For the text-containing cell, return its midpoint in [x, y] coordinate format. 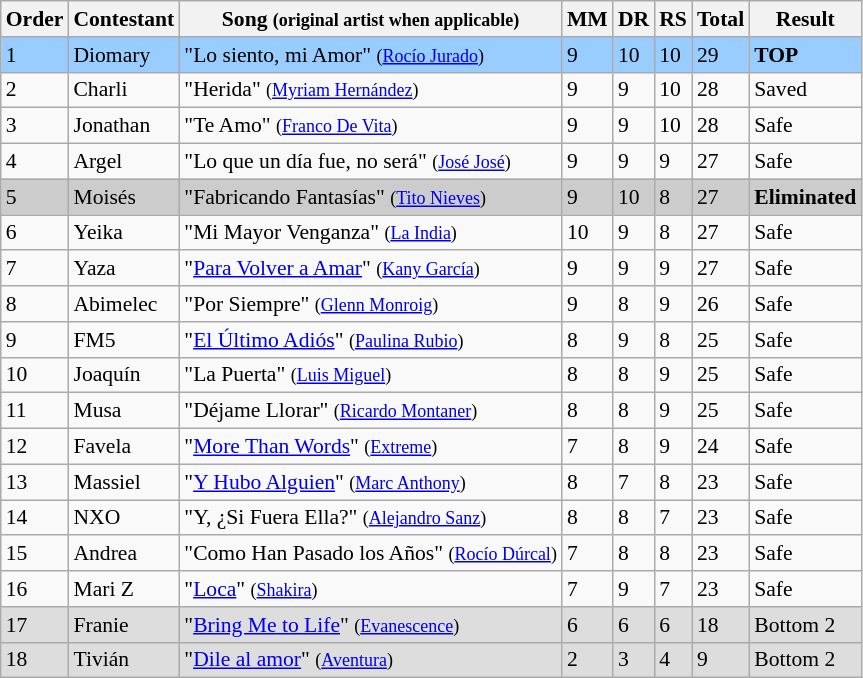
"Te Amo" (Franco De Vita) [370, 126]
26 [720, 304]
Musa [124, 411]
Favela [124, 447]
Result [805, 19]
DR [634, 19]
"Fabricando Fantasías" (Tito Nieves) [370, 197]
Total [720, 19]
Tivián [124, 660]
"Para Volver a Amar" (Kany García) [370, 269]
Charli [124, 90]
Joaquín [124, 375]
"La Puerta" (Luis Miguel) [370, 375]
12 [35, 447]
29 [720, 55]
14 [35, 518]
1 [35, 55]
11 [35, 411]
"Y Hubo Alguien" (Marc Anthony) [370, 482]
Yeika [124, 233]
TOP [805, 55]
NXO [124, 518]
Franie [124, 625]
"Déjame Llorar" (Ricardo Montaner) [370, 411]
Yaza [124, 269]
"Mi Mayor Venganza" (La India) [370, 233]
Diomary [124, 55]
"Y, ¿Si Fuera Ella?" (Alejandro Sanz) [370, 518]
17 [35, 625]
Argel [124, 162]
FM5 [124, 340]
16 [35, 589]
"Herida" (Myriam Hernández) [370, 90]
24 [720, 447]
Saved [805, 90]
RS [673, 19]
Contestant [124, 19]
"Como Han Pasado los Años" (Rocío Dúrcal) [370, 554]
"Bring Me to Life" (Evanescence) [370, 625]
Order [35, 19]
Eliminated [805, 197]
"Lo siento, mi Amor" (Rocío Jurado) [370, 55]
13 [35, 482]
"El Último Adiós" (Paulina Rubio) [370, 340]
Massiel [124, 482]
"Por Siempre" (Glenn Monroig) [370, 304]
Abimelec [124, 304]
"More Than Words" (Extreme) [370, 447]
Moisés [124, 197]
5 [35, 197]
Song (original artist when applicable) [370, 19]
"Dile al amor" (Aventura) [370, 660]
15 [35, 554]
Mari Z [124, 589]
MM [588, 19]
Jonathan [124, 126]
Andrea [124, 554]
"Lo que un día fue, no será" (José José) [370, 162]
"Loca" (Shakira) [370, 589]
